Locate the cell with the specified text and output its [x, y] center coordinate. 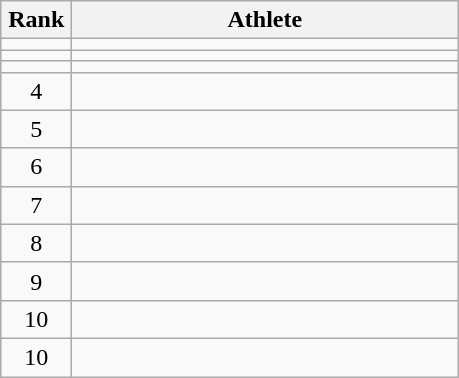
4 [36, 91]
6 [36, 167]
9 [36, 281]
7 [36, 205]
5 [36, 129]
Athlete [265, 20]
8 [36, 243]
Rank [36, 20]
